Find where the given text appears and provide that cell's center as (x, y) coordinate. 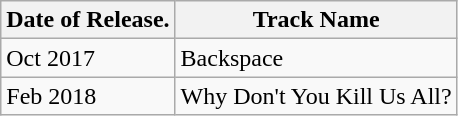
Track Name (316, 20)
Date of Release. (88, 20)
Backspace (316, 58)
Why Don't You Kill Us All? (316, 96)
Oct 2017 (88, 58)
Feb 2018 (88, 96)
